Provide the (x, y) coordinate of the cell's center where the given text is located.  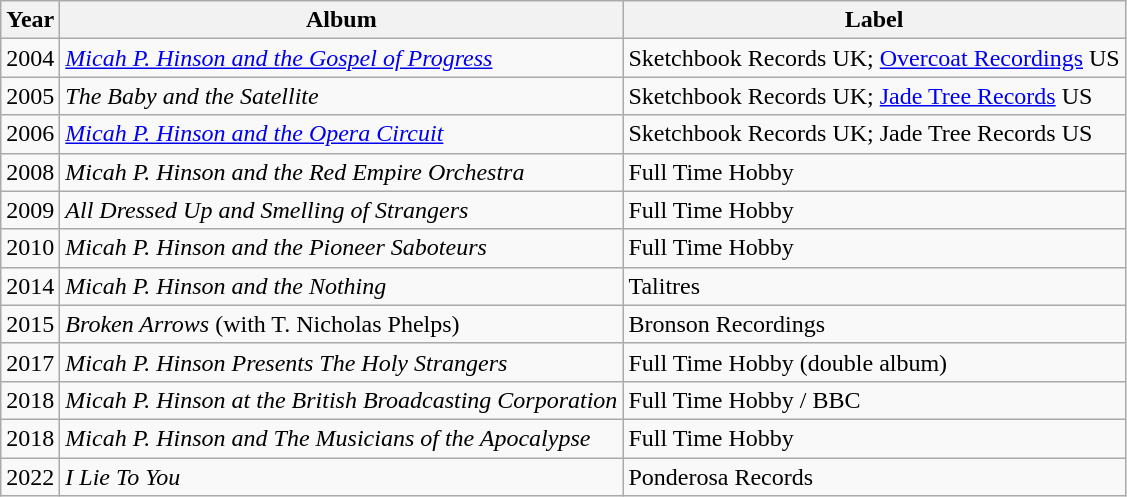
All Dressed Up and Smelling of Strangers (342, 210)
2022 (30, 477)
Year (30, 20)
Micah P. Hinson at the British Broadcasting Corporation (342, 400)
I Lie To You (342, 477)
Broken Arrows (with T. Nicholas Phelps) (342, 324)
Album (342, 20)
Sketchbook Records UK; Overcoat Recordings US (874, 58)
Full Time Hobby (double album) (874, 362)
Label (874, 20)
2006 (30, 134)
Bronson Recordings (874, 324)
Micah P. Hinson and the Red Empire Orchestra (342, 172)
2008 (30, 172)
2017 (30, 362)
Micah P. Hinson and the Pioneer Saboteurs (342, 248)
2015 (30, 324)
The Baby and the Satellite (342, 96)
Micah P. Hinson and the Nothing (342, 286)
2004 (30, 58)
Micah P. Hinson and The Musicians of the Apocalypse (342, 438)
Micah P. Hinson and the Gospel of Progress (342, 58)
Ponderosa Records (874, 477)
Micah P. Hinson and the Opera Circuit (342, 134)
Talitres (874, 286)
2005 (30, 96)
Micah P. Hinson Presents The Holy Strangers (342, 362)
2014 (30, 286)
2010 (30, 248)
2009 (30, 210)
Full Time Hobby / BBC (874, 400)
